Return the [x, y] coordinate for the center point of the cell that contains the specified text.  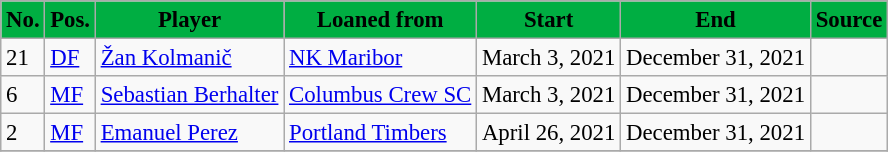
Columbus Crew SC [380, 95]
Žan Kolmanič [189, 58]
NK Maribor [380, 58]
21 [23, 58]
End [716, 20]
Portland Timbers [380, 133]
Source [848, 20]
Sebastian Berhalter [189, 95]
April 26, 2021 [549, 133]
No. [23, 20]
6 [23, 95]
Pos. [70, 20]
Player [189, 20]
Loaned from [380, 20]
Emanuel Perez [189, 133]
DF [70, 58]
2 [23, 133]
Start [549, 20]
